Pinpoint the cell where the given text exists, returning its (X, Y) midpoint coordinate. 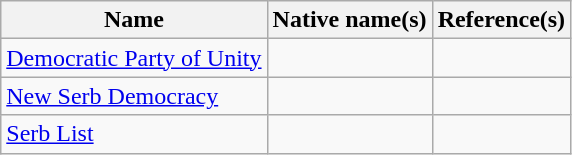
Serb List (134, 134)
Reference(s) (502, 20)
Democratic Party of Unity (134, 58)
Name (134, 20)
Native name(s) (350, 20)
New Serb Democracy (134, 96)
